Find where the given text appears and provide that cell's center as (X, Y) coordinate. 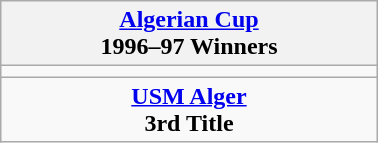
Algerian Cup1996–97 Winners (189, 34)
USM Alger3rd Title (189, 110)
